Search for the cell housing the specified text and yield its (x, y) center coordinate. 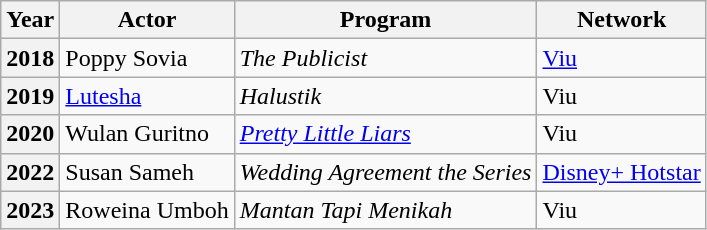
Program (386, 20)
Wulan Guritno (147, 134)
Roweina Umboh (147, 210)
2019 (30, 96)
2023 (30, 210)
2018 (30, 58)
Susan Sameh (147, 172)
2020 (30, 134)
Mantan Tapi Menikah (386, 210)
Disney+ Hotstar (622, 172)
Pretty Little Liars (386, 134)
The Publicist (386, 58)
Halustik (386, 96)
Lutesha (147, 96)
Actor (147, 20)
Year (30, 20)
Wedding Agreement the Series (386, 172)
2022 (30, 172)
Network (622, 20)
Poppy Sovia (147, 58)
